From the cell containing the given text, extract its center point as (x, y) coordinate. 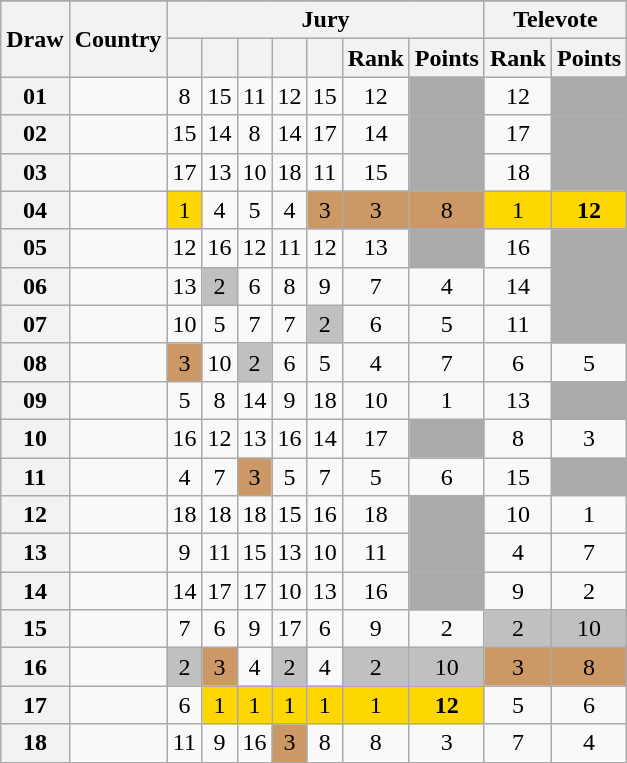
Country (118, 39)
06 (35, 286)
03 (35, 172)
02 (35, 134)
04 (35, 210)
Jury (326, 20)
09 (35, 400)
01 (35, 96)
Draw (35, 39)
Televote (555, 20)
07 (35, 324)
08 (35, 362)
05 (35, 248)
